Extract the (x, y) coordinate from the center of the cell holding the provided text.  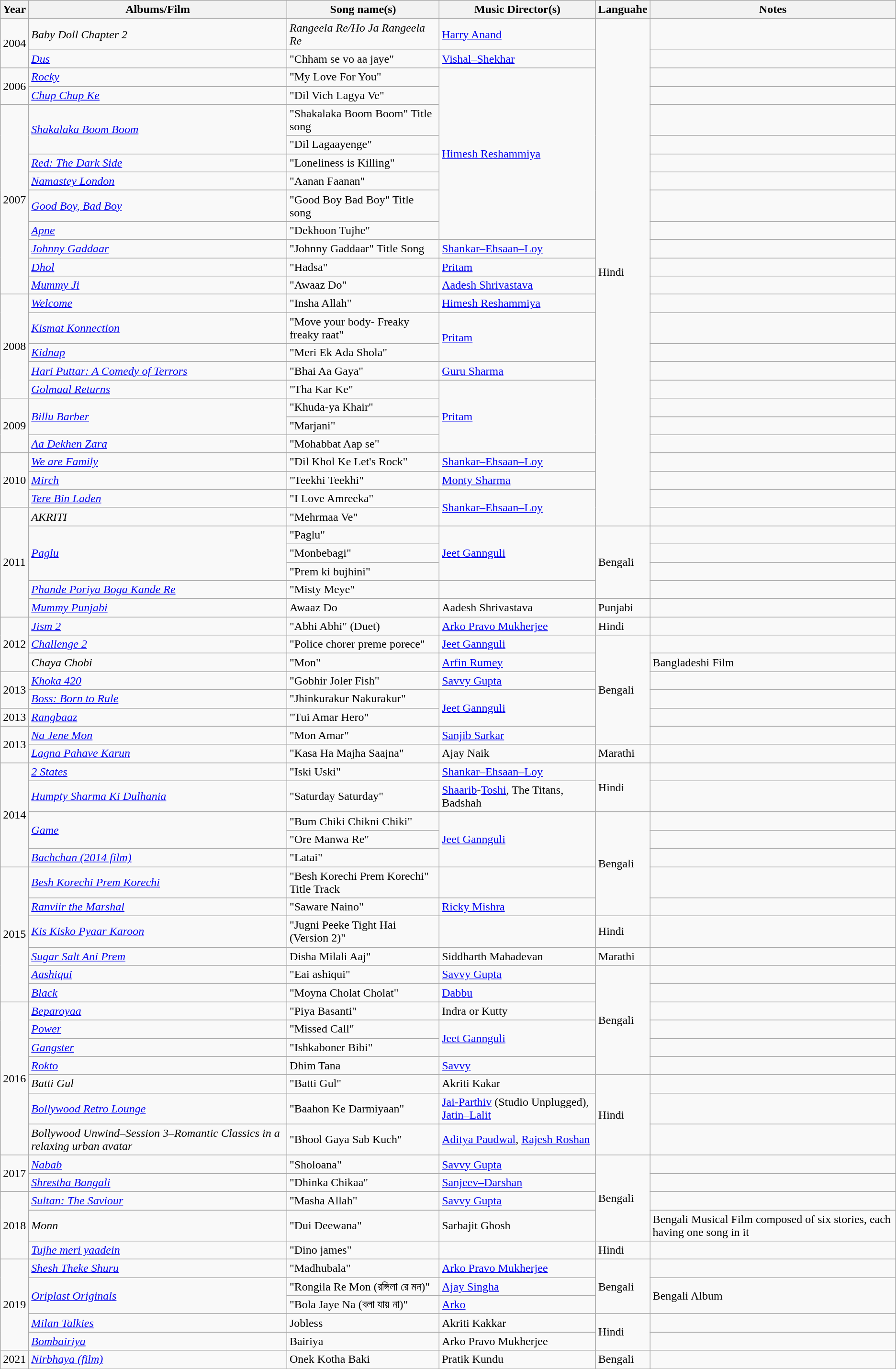
"Missed Call" (363, 1029)
2021 (14, 1359)
Gangster (158, 1047)
Sanjib Sarkar (518, 735)
"Hadsa" (363, 267)
Ajay Naik (518, 753)
Disha Milali Aaj" (363, 956)
Golmaal Returns (158, 389)
Aashiqui (158, 975)
2009 (14, 426)
"Shakalaka Boom Boom" Title song (363, 120)
"Good Boy Bad Boy" Title song (363, 206)
"Batti Gul" (363, 1084)
Johnny Gaddaar (158, 248)
Dus (158, 59)
"Move your body- Freaky freaky raat" (363, 328)
"Rongila Re Mon (রঙ্গিলা রে মন)" (363, 1287)
Batti Gul (158, 1084)
Rocky (158, 77)
Notes (773, 10)
"Dil Khol Ke Let's Rock" (363, 462)
Rokto (158, 1066)
"Dil Vich Lagya Ve" (363, 95)
Siddharth Mahadevan (518, 956)
Shesh Theke Shuru (158, 1268)
"Prem ki bujhini" (363, 571)
Dhol (158, 267)
"Mon" (363, 662)
Savvy (518, 1066)
2012 (14, 644)
"Mon Amar" (363, 735)
"Marjani" (363, 426)
"Aanan Faanan" (363, 181)
Punjabi (623, 608)
"Paglu" (363, 535)
2017 (14, 1173)
Na Jene Mon (158, 735)
Vishal–Shekhar (518, 59)
Bachchan (2014 film) (158, 857)
Bollywood Unwind–Session 3–Romantic Classics in a relaxing urban avatar (158, 1139)
Shakalaka Boom Boom (158, 129)
AKRITI (158, 516)
Milan Talkies (158, 1323)
Rangeela Re/Ho Ja Rangeela Re (363, 34)
"Latai" (363, 857)
Jai-Parthiv (Studio Unplugged), Jatin–Lalit (518, 1109)
Guru Sharma (518, 371)
Nabab (158, 1164)
Nirbhaya (film) (158, 1359)
Power (158, 1029)
Ranviir the Marshal (158, 907)
Jobless (363, 1323)
"Ore Manwa Re" (363, 839)
Arko (518, 1305)
Oriplast Originals (158, 1296)
"Chham se vo aa jaye" (363, 59)
Welcome (158, 303)
Lagna Pahave Karun (158, 753)
Aa Dekhen Zara (158, 444)
2015 (14, 934)
"Mehrmaa Ve" (363, 516)
Dhim Tana (363, 1066)
"Insha Allah" (363, 303)
Jism 2 (158, 626)
Harry Anand (518, 34)
"Besh Korechi Prem Korechi" Title Track (363, 882)
"Dui Deewana" (363, 1225)
"Bola Jaye Na (বলা যায় না)" (363, 1305)
Awaaz Do (363, 608)
Akriti Kakar (518, 1084)
Bangladeshi Film (773, 662)
Besh Korechi Prem Korechi (158, 882)
"Madhubala" (363, 1268)
Albums/Film (158, 10)
2006 (14, 86)
"Jhinkurakur Nakurakur" (363, 699)
Languahe (623, 10)
Shaarib-Toshi, The Titans, Badshah (518, 797)
2008 (14, 347)
Apne (158, 230)
2018 (14, 1225)
Kidnap (158, 353)
2019 (14, 1305)
"Dekhoon Tujhe" (363, 230)
"Kasa Ha Majha Saajna" (363, 753)
2011 (14, 562)
Good Boy, Bad Boy (158, 206)
Bengali Musical Film composed of six stories, each having one song in it (773, 1225)
"Tui Amar Hero" (363, 717)
"Teekhi Teekhi" (363, 480)
Kis Kisko Pyaar Karoon (158, 931)
Paglu (158, 553)
Ajay Singha (518, 1287)
Sarbajit Ghosh (518, 1225)
Challenge 2 (158, 644)
Game (158, 830)
Humpty Sharma Ki Dulhania (158, 797)
Bairiya (363, 1341)
"Bhool Gaya Sab Kuch" (363, 1139)
"Dhinka Chikaa" (363, 1182)
Monn (158, 1225)
"Dino james" (363, 1250)
Baby Doll Chapter 2 (158, 34)
Bengali Album (773, 1296)
"Piya Basanti" (363, 1011)
"Khuda-ya Khair" (363, 407)
"Police chorer preme porece" (363, 644)
"I Love Amreeka" (363, 498)
Sanjeev–Darshan (518, 1182)
"Misty Meye" (363, 590)
"Johnny Gaddaar" Title Song (363, 248)
2007 (14, 199)
2004 (14, 43)
Dabbu (518, 993)
Akriti Kakkar (518, 1323)
"Loneliness is Killing" (363, 163)
Ricky Mishra (518, 907)
"Abhi Abhi" (Duet) (363, 626)
Song name(s) (363, 10)
"Moyna Cholat Cholat" (363, 993)
Chaya Chobi (158, 662)
Monty Sharma (518, 480)
"Saturday Saturday" (363, 797)
"Awaaz Do" (363, 285)
Mummy Ji (158, 285)
Year (14, 10)
2016 (14, 1078)
Bombairiya (158, 1341)
Sugar Salt Ani Prem (158, 956)
We are Family (158, 462)
"Iski Uski" (363, 772)
Pratik Kundu (518, 1359)
Sultan: The Saviour (158, 1201)
Red: The Dark Side (158, 163)
"My Love For You" (363, 77)
2014 (14, 815)
Namastey London (158, 181)
"Masha Allah" (363, 1201)
Bollywood Retro Lounge (158, 1109)
Billu Barber (158, 416)
"Bhai Aa Gaya" (363, 371)
"Saware Naino" (363, 907)
2 States (158, 772)
"Bum Chiki Chikni Chiki" (363, 821)
"Mohabbat Aap se" (363, 444)
Boss: Born to Rule (158, 699)
"Tha Kar Ke" (363, 389)
Tujhe meri yaadein (158, 1250)
"Monbebagi" (363, 553)
"Ishkaboner Bibi" (363, 1047)
Kismat Konnection (158, 328)
Shrestha Bangali (158, 1182)
Indra or Kutty (518, 1011)
"Sholoana" (363, 1164)
Mirch (158, 480)
Rangbaaz (158, 717)
Beparoyaa (158, 1011)
Arfin Rumey (518, 662)
"Eai ashiqui" (363, 975)
Onek Kotha Baki (363, 1359)
Khoka 420 (158, 681)
Tere Bin Laden (158, 498)
Music Director(s) (518, 10)
Aditya Paudwal, Rajesh Roshan (518, 1139)
Phande Poriya Boga Kande Re (158, 590)
Chup Chup Ke (158, 95)
"Meri Ek Ada Shola" (363, 353)
"Dil Lagaayenge" (363, 145)
2010 (14, 480)
"Jugni Peeke Tight Hai (Version 2)" (363, 931)
Mummy Punjabi (158, 608)
"Gobhir Joler Fish" (363, 681)
Hari Puttar: A Comedy of Terrors (158, 371)
Black (158, 993)
"Baahon Ke Darmiyaan" (363, 1109)
